Extract the (x, y) coordinate from the center of the cell holding the provided text.  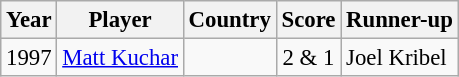
2 & 1 (308, 58)
Joel Kribel (400, 58)
Score (308, 20)
Year (29, 20)
Player (120, 20)
1997 (29, 58)
Matt Kuchar (120, 58)
Runner-up (400, 20)
Country (230, 20)
